Return the [X, Y] coordinate for the center point of the cell that contains the specified text.  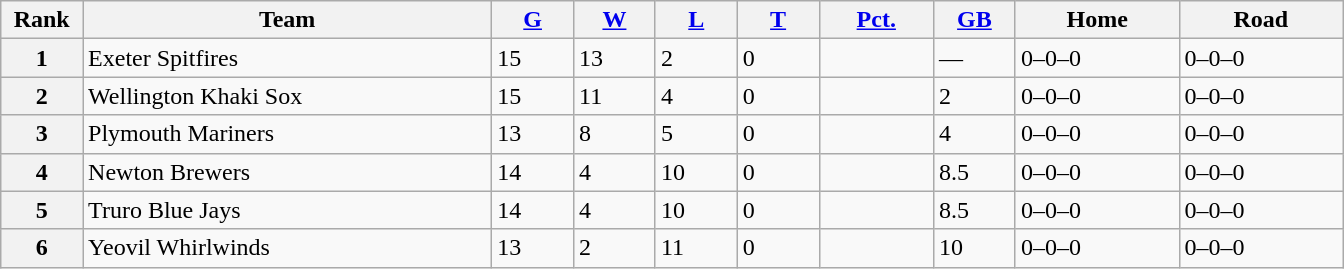
Yeovil Whirlwinds [288, 248]
Exeter Spitfires [288, 58]
— [975, 58]
Wellington Khaki Sox [288, 96]
Truro Blue Jays [288, 210]
8 [615, 134]
Pct. [876, 20]
L [696, 20]
1 [42, 58]
Road [1261, 20]
Team [288, 20]
GB [975, 20]
T [778, 20]
Newton Brewers [288, 172]
6 [42, 248]
W [615, 20]
G [533, 20]
Home [1097, 20]
3 [42, 134]
Plymouth Mariners [288, 134]
Rank [42, 20]
